For the text-containing cell, return its midpoint in (x, y) coordinate format. 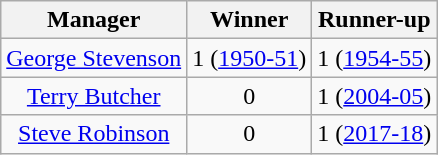
Runner-up (374, 20)
1 (2004-05) (374, 96)
Manager (94, 20)
Steve Robinson (94, 134)
1 (1954-55) (374, 58)
1 (2017-18) (374, 134)
Terry Butcher (94, 96)
1 (1950-51) (250, 58)
George Stevenson (94, 58)
Winner (250, 20)
